Capture the cell that displays the provided text and extract its (x, y) central coordinate. 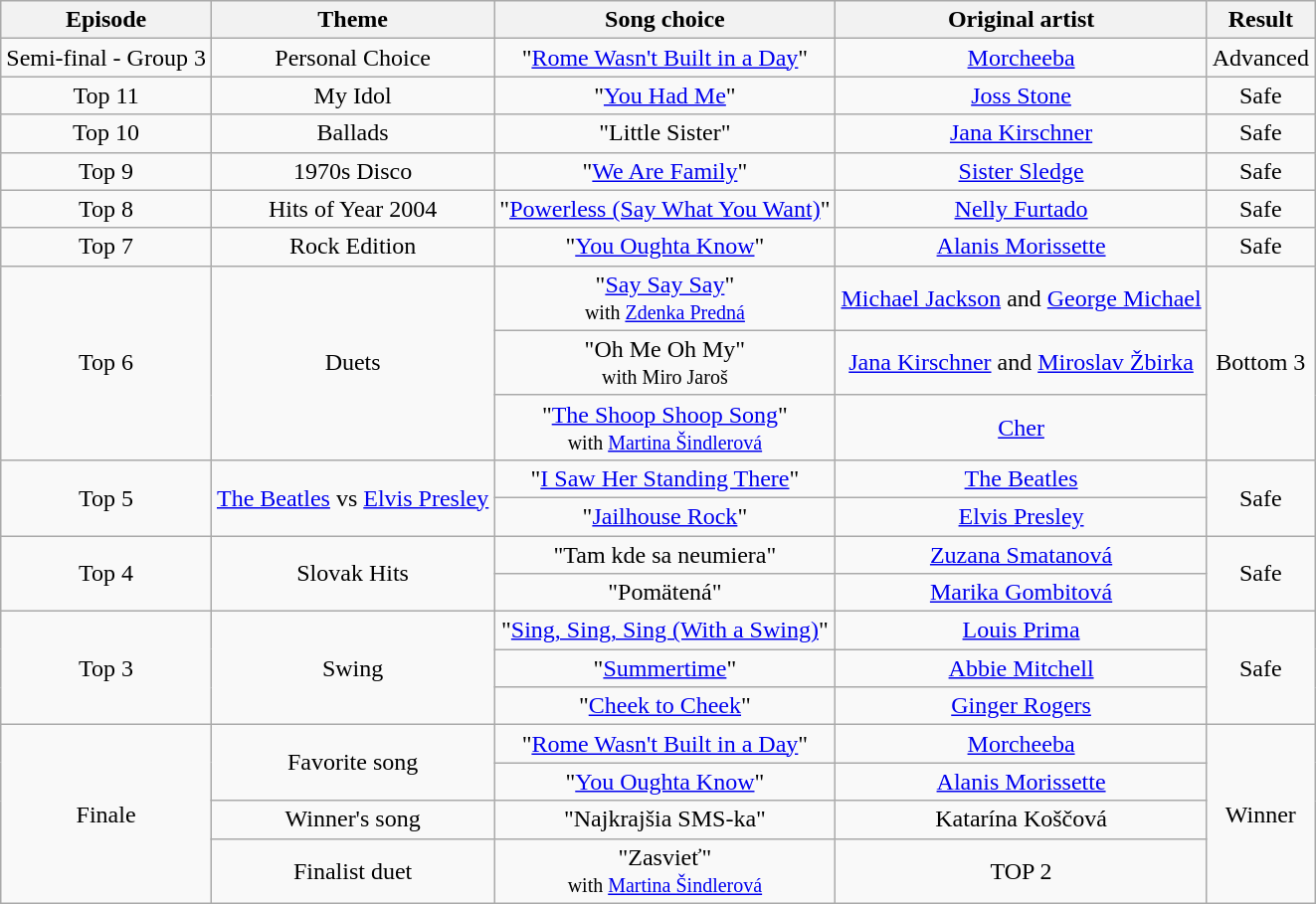
Finalist duet (352, 871)
TOP 2 (1021, 871)
Nelly Furtado (1021, 209)
"Little Sister" (664, 133)
Jana Kirschner and Miroslav Žbirka (1021, 362)
Ballads (352, 133)
Marika Gombitová (1021, 593)
Jana Kirschner (1021, 133)
"Powerless (Say What You Want)" (664, 209)
Michael Jackson and George Michael (1021, 298)
Original artist (1021, 20)
Slovak Hits (352, 573)
"Cheek to Cheek" (664, 706)
Rock Edition (352, 247)
"Say Say Say" with Zdenka Predná (664, 298)
Episode (106, 20)
"Tam kde sa neumiera" (664, 554)
Top 8 (106, 209)
Hits of Year 2004 (352, 209)
Finale (106, 814)
Winner's song (352, 819)
Zuzana Smatanová (1021, 554)
Top 5 (106, 497)
Sister Sledge (1021, 171)
"You Had Me" (664, 95)
Personal Choice (352, 58)
"The Shoop Shoop Song" with Martina Šindlerová (664, 428)
Top 9 (106, 171)
Elvis Presley (1021, 516)
Top 11 (106, 95)
1970s Disco (352, 171)
Duets (352, 362)
Theme (352, 20)
Top 3 (106, 668)
Top 4 (106, 573)
"Oh Me Oh My" with Miro Jaroš (664, 362)
"Summertime" (664, 668)
Joss Stone (1021, 95)
Top 7 (106, 247)
Favorite song (352, 763)
Semi-final - Group 3 (106, 58)
Ginger Rogers (1021, 706)
"Zasvieť" with Martina Šindlerová (664, 871)
Louis Prima (1021, 631)
Katarína Koščová (1021, 819)
Result (1260, 20)
My Idol (352, 95)
Winner (1260, 814)
The Beatles (1021, 478)
Top 10 (106, 133)
Top 6 (106, 362)
"Sing, Sing, Sing (With a Swing)" (664, 631)
The Beatles vs Elvis Presley (352, 497)
Abbie Mitchell (1021, 668)
Swing (352, 668)
Bottom 3 (1260, 362)
"Pomätená" (664, 593)
"We Are Family" (664, 171)
Cher (1021, 428)
"Jailhouse Rock" (664, 516)
"I Saw Her Standing There" (664, 478)
Song choice (664, 20)
Advanced (1260, 58)
"Najkrajšia SMS-ka" (664, 819)
